Return [X, Y] of the center of cell containing provided text 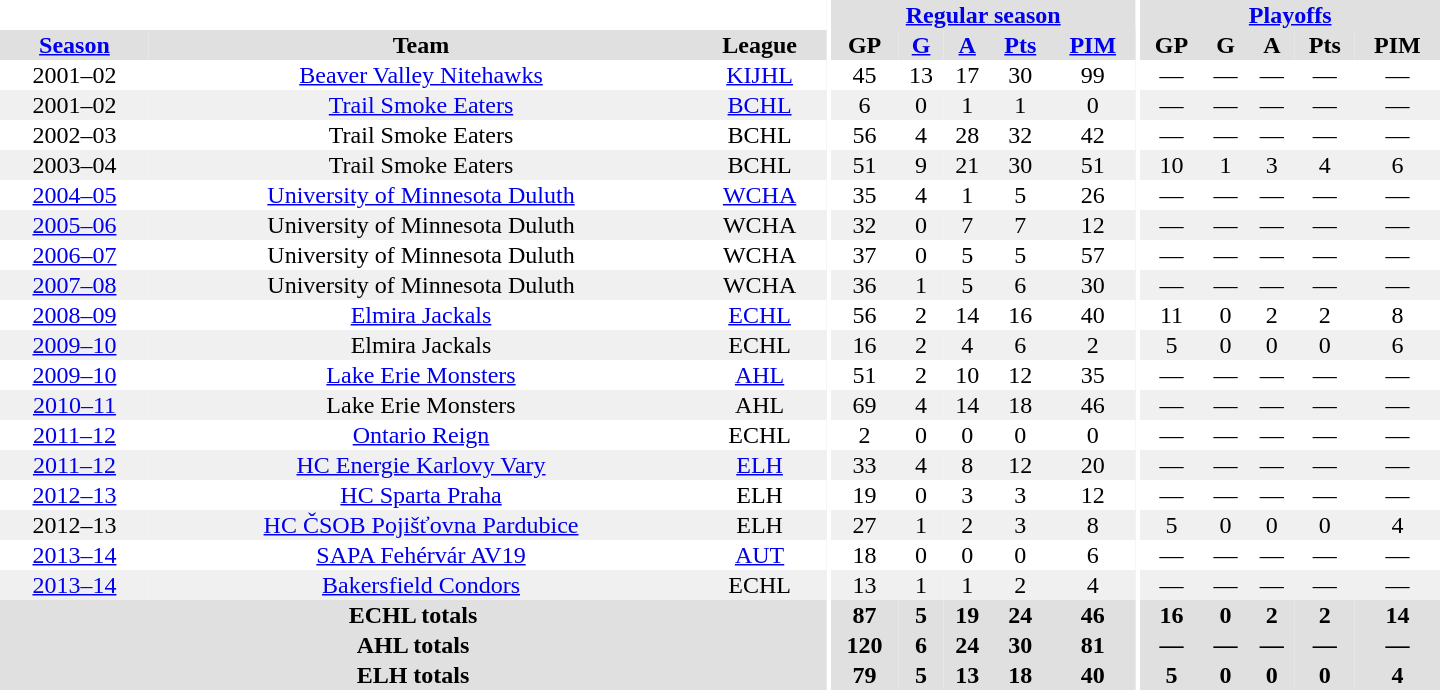
9 [921, 165]
69 [864, 405]
81 [1092, 645]
Season [74, 45]
KIJHL [760, 75]
Regular season [983, 15]
Team [421, 45]
21 [967, 165]
SAPA Fehérvár AV19 [421, 555]
37 [864, 255]
17 [967, 75]
HC ČSOB Pojišťovna Pardubice [421, 525]
2003–04 [74, 165]
Playoffs [1290, 15]
2007–08 [74, 285]
2008–09 [74, 315]
ELH totals [413, 675]
79 [864, 675]
Ontario Reign [421, 435]
Beaver Valley Nitehawks [421, 75]
120 [864, 645]
87 [864, 615]
League [760, 45]
42 [1092, 135]
2004–05 [74, 195]
ECHL totals [413, 615]
11 [1171, 315]
57 [1092, 255]
99 [1092, 75]
26 [1092, 195]
36 [864, 285]
27 [864, 525]
2010–11 [74, 405]
45 [864, 75]
HC Energie Karlovy Vary [421, 465]
2005–06 [74, 225]
Bakersfield Condors [421, 585]
AHL totals [413, 645]
33 [864, 465]
2002–03 [74, 135]
20 [1092, 465]
HC Sparta Praha [421, 495]
2006–07 [74, 255]
AUT [760, 555]
28 [967, 135]
